Scan for the cell matching the given text and deliver its [x, y] coordinate at center. 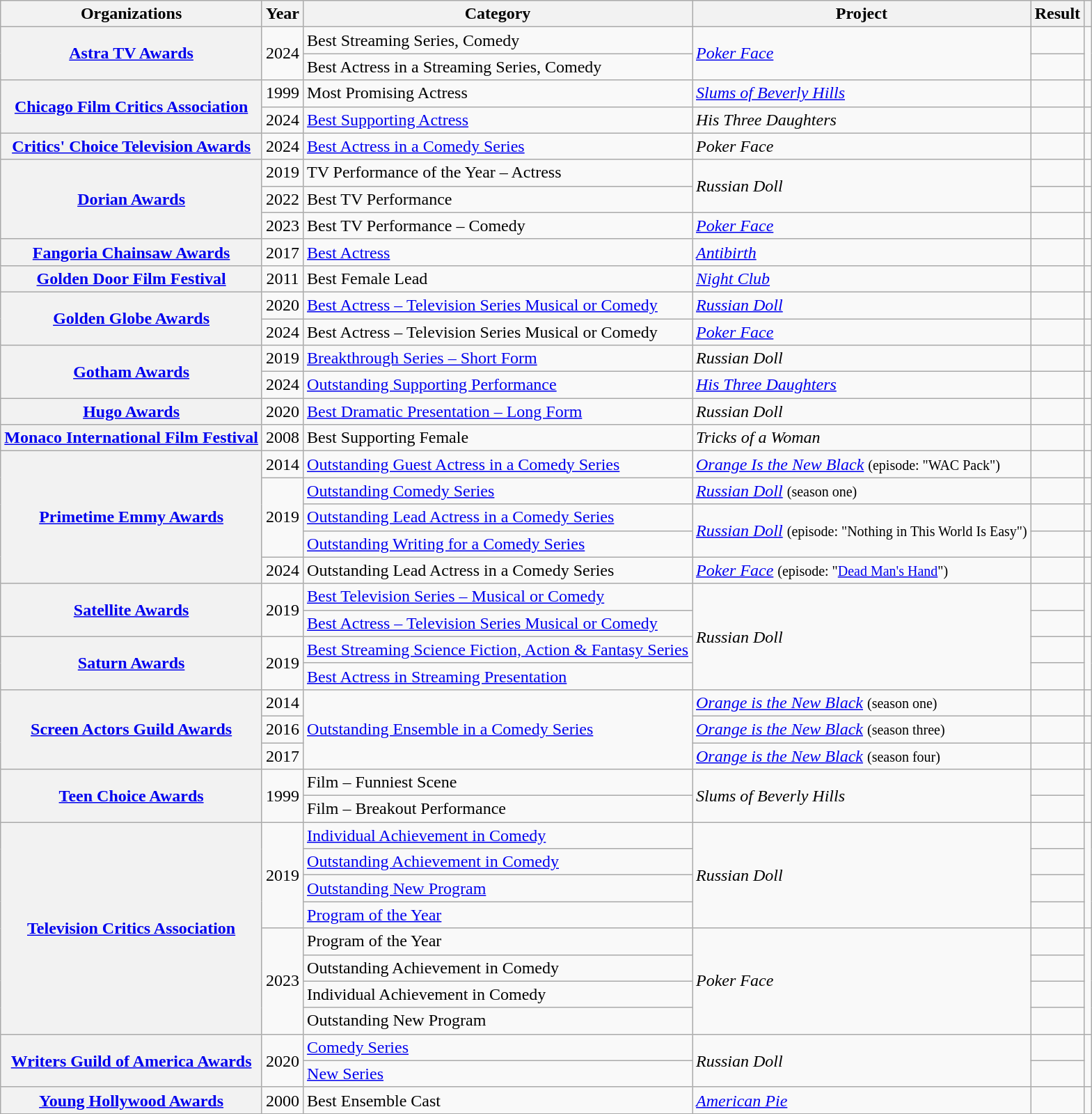
TV Performance of the Year – Actress [498, 173]
Antibirth [862, 252]
Writers Guild of America Awards [132, 1060]
Dorian Awards [132, 199]
Outstanding Ensemble in a Comedy Series [498, 729]
Chicago Film Critics Association [132, 107]
Best Actress [498, 252]
Best Actress in a Comedy Series [498, 146]
Best Supporting Female [498, 438]
Saturn Awards [132, 663]
Teen Choice Awards [132, 796]
American Pie [862, 1100]
2008 [283, 438]
Astra TV Awards [132, 54]
Orange is the New Black (season three) [862, 729]
Orange is the New Black (season four) [862, 755]
Tricks of a Woman [862, 438]
2016 [283, 729]
Organizations [132, 14]
Best Streaming Series, Comedy [498, 40]
Film – Funniest Scene [498, 783]
Fangoria Chainsaw Awards [132, 252]
Project [862, 14]
Young Hollywood Awards [132, 1100]
Outstanding Comedy Series [498, 491]
Poker Face (episode: "Dead Man's Hand") [862, 570]
Monaco International Film Festival [132, 438]
Outstanding Writing for a Comedy Series [498, 544]
Golden Door Film Festival [132, 278]
Best Supporting Actress [498, 120]
Film – Breakout Performance [498, 809]
Orange is the New Black (season one) [862, 703]
Critics' Choice Television Awards [132, 146]
Gotham Awards [132, 372]
Screen Actors Guild Awards [132, 729]
Best TV Performance [498, 199]
Orange Is the New Black (episode: "WAC Pack") [862, 464]
Category [498, 14]
Comedy Series [498, 1047]
Satellite Awards [132, 610]
Best TV Performance – Comedy [498, 226]
Outstanding Guest Actress in a Comedy Series [498, 464]
Golden Globe Awards [132, 318]
Best Actress in a Streaming Series, Comedy [498, 67]
2000 [283, 1100]
Best Television Series – Musical or Comedy [498, 597]
Night Club [862, 278]
Year [283, 14]
2011 [283, 278]
Most Promising Actress [498, 93]
Hugo Awards [132, 411]
2022 [283, 199]
Outstanding Supporting Performance [498, 385]
Best Actress in Streaming Presentation [498, 676]
Best Dramatic Presentation – Long Form [498, 411]
Russian Doll (episode: "Nothing in This World Is Easy") [862, 531]
Best Female Lead [498, 278]
Best Streaming Science Fiction, Action & Fantasy Series [498, 650]
Television Critics Association [132, 928]
Russian Doll (season one) [862, 491]
Breakthrough Series – Short Form [498, 359]
Best Ensemble Cast [498, 1100]
Primetime Emmy Awards [132, 517]
New Series [498, 1074]
Result [1057, 14]
